From the cell containing the given text, extract its center point as [x, y] coordinate. 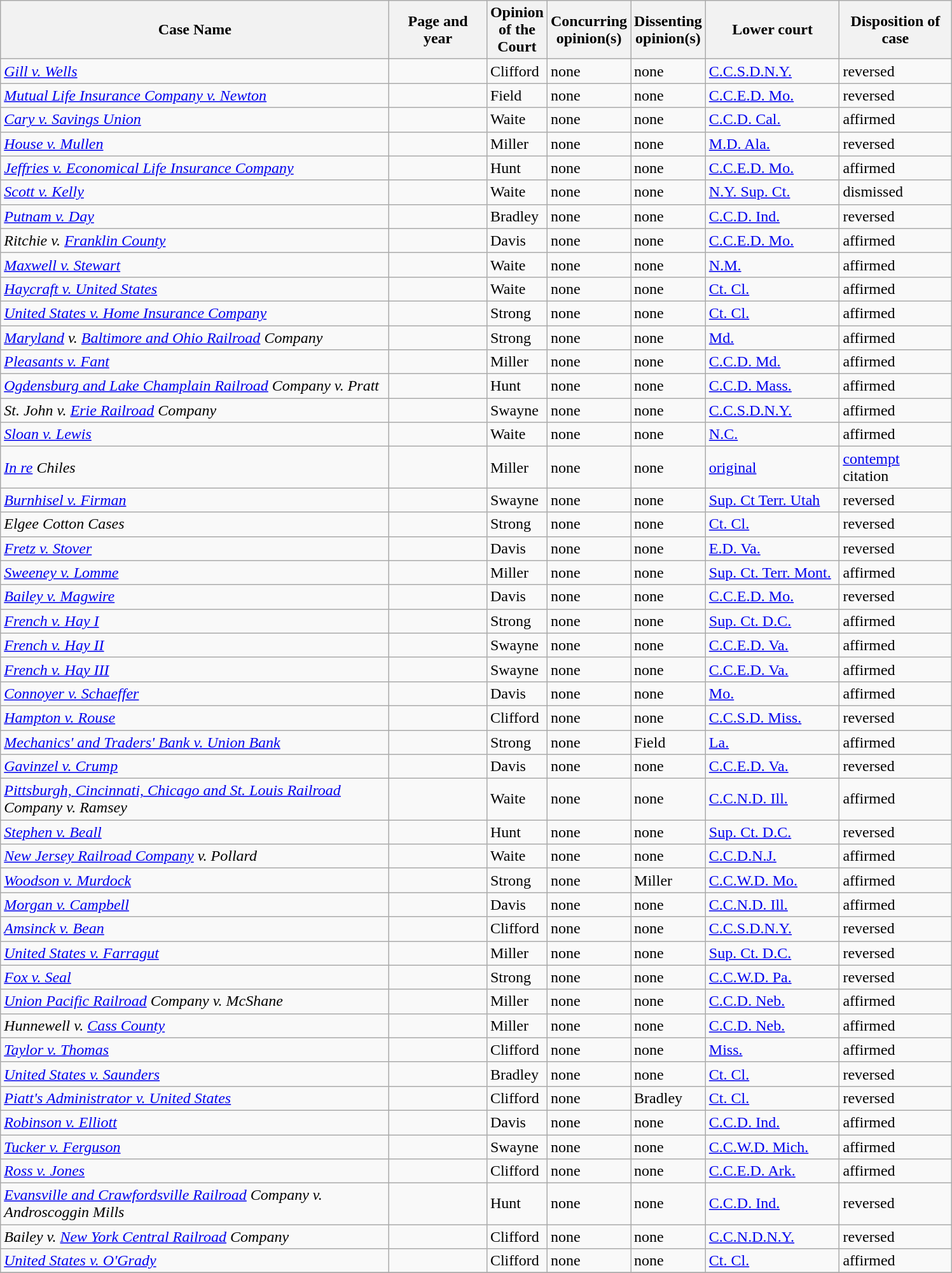
Lower court [772, 30]
Md. [772, 338]
Pleasants v. Fant [195, 362]
C.C.N.D.N.Y. [772, 1237]
N.Y. Sup. Ct. [772, 192]
Mechanics' and Traders' Bank v. Union Bank [195, 742]
Amsinck v. Bean [195, 929]
Sloan v. Lewis [195, 435]
C.C.W.D. Mo. [772, 880]
C.C.D. Cal. [772, 120]
C.C.E.D. Ark. [772, 1171]
Maryland v. Baltimore and Ohio Railroad Company [195, 338]
In re Chiles [195, 467]
Dissenting opinion(s) [668, 30]
Burnhisel v. Firman [195, 500]
United States v. O'Grady [195, 1261]
Hampton v. Rouse [195, 718]
Mutual Life Insurance Company v. Newton [195, 95]
Sup. Ct Terr. Utah [772, 500]
Sweeney v. Lomme [195, 573]
United States v. Saunders [195, 1074]
C.C.D. Md. [772, 362]
Morgan v. Campbell [195, 905]
Ogdensburg and Lake Champlain Railroad Company v. Pratt [195, 386]
Opinion of the Court [516, 30]
Sup. Ct. Terr. Mont. [772, 573]
French v. Hay II [195, 645]
M.D. Ala. [772, 144]
French v. Hay I [195, 621]
N.M. [772, 265]
Woodson v. Murdock [195, 880]
Concurring opinion(s) [589, 30]
United States v. Farragut [195, 953]
Bailey v. Magwire [195, 597]
Scott v. Kelly [195, 192]
Fox v. Seal [195, 977]
Union Pacific Railroad Company v. McShane [195, 1001]
E.D. Va. [772, 548]
House v. Mullen [195, 144]
St. John v. Erie Railroad Company [195, 410]
Haycraft v. United States [195, 289]
Gavinzel v. Crump [195, 767]
Miss. [772, 1050]
Fretz v. Stover [195, 548]
N.C. [772, 435]
Taylor v. Thomas [195, 1050]
Maxwell v. Stewart [195, 265]
Stephen v. Beall [195, 832]
Cary v. Savings Union [195, 120]
Hunnewell v. Cass County [195, 1026]
Connoyer v. Schaeffer [195, 693]
Pittsburgh, Cincinnati, Chicago and St. Louis Railroad Company v. Ramsey [195, 799]
United States v. Home Insurance Company [195, 313]
Bailey v. New York Central Railroad Company [195, 1237]
C.C.S.D. Miss. [772, 718]
original [772, 467]
Evansville and Crawfordsville Railroad Company v. Androscoggin Mills [195, 1204]
Ross v. Jones [195, 1171]
Gill v. Wells [195, 71]
Page and year [438, 30]
Mo. [772, 693]
Case Name [195, 30]
French v. Hay III [195, 669]
C.C.W.D. Pa. [772, 977]
Elgee Cotton Cases [195, 524]
Jeffries v. Economical Life Insurance Company [195, 168]
C.C.W.D. Mich. [772, 1147]
Robinson v. Elliott [195, 1122]
dismissed [895, 192]
La. [772, 742]
Ritchie v. Franklin County [195, 240]
C.C.D. Mass. [772, 386]
New Jersey Railroad Company v. Pollard [195, 856]
Putnam v. Day [195, 216]
Tucker v. Ferguson [195, 1147]
contempt citation [895, 467]
C.C.D.N.J. [772, 856]
Disposition of case [895, 30]
Piatt's Administrator v. United States [195, 1098]
